Detect which cell encompasses the target text, then output its [x, y] center coordinate. 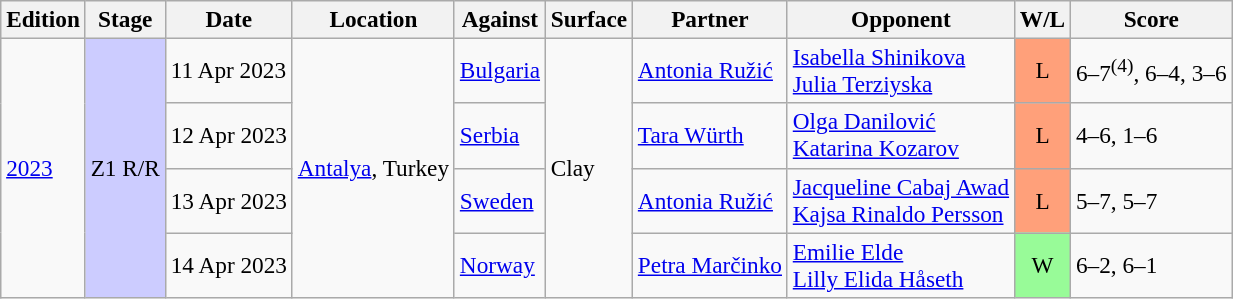
W/L [1042, 19]
5–7, 5–7 [1152, 200]
Partner [710, 19]
14 Apr 2023 [228, 264]
Jacqueline Cabaj AwadKajsa Rinaldo Persson [900, 200]
4–6, 1–6 [1152, 136]
Against [500, 19]
Norway [500, 264]
Score [1152, 19]
Edition [44, 19]
Tara Würth [710, 136]
Sweden [500, 200]
12 Apr 2023 [228, 136]
Petra Marčinko [710, 264]
6–2, 6–1 [1152, 264]
6–7(4), 6–4, 3–6 [1152, 70]
Antalya, Turkey [373, 168]
Surface [588, 19]
Emilie EldeLilly Elida Håseth [900, 264]
Serbia [500, 136]
13 Apr 2023 [228, 200]
Stage [125, 19]
W [1042, 264]
Z1 R/R [125, 168]
Olga DanilovićKatarina Kozarov [900, 136]
11 Apr 2023 [228, 70]
Opponent [900, 19]
2023 [44, 168]
Date [228, 19]
Isabella ShinikovaJulia Terziyska [900, 70]
Bulgaria [500, 70]
Clay [588, 168]
Location [373, 19]
